Extract the (x, y) coordinate from the center of the cell holding the provided text.  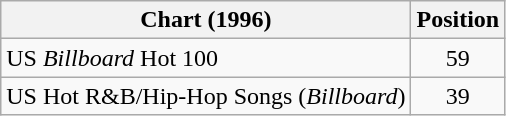
39 (458, 96)
US Billboard Hot 100 (206, 58)
59 (458, 58)
Chart (1996) (206, 20)
US Hot R&B/Hip-Hop Songs (Billboard) (206, 96)
Position (458, 20)
